Scan for the cell matching the given text and deliver its (X, Y) coordinate at center. 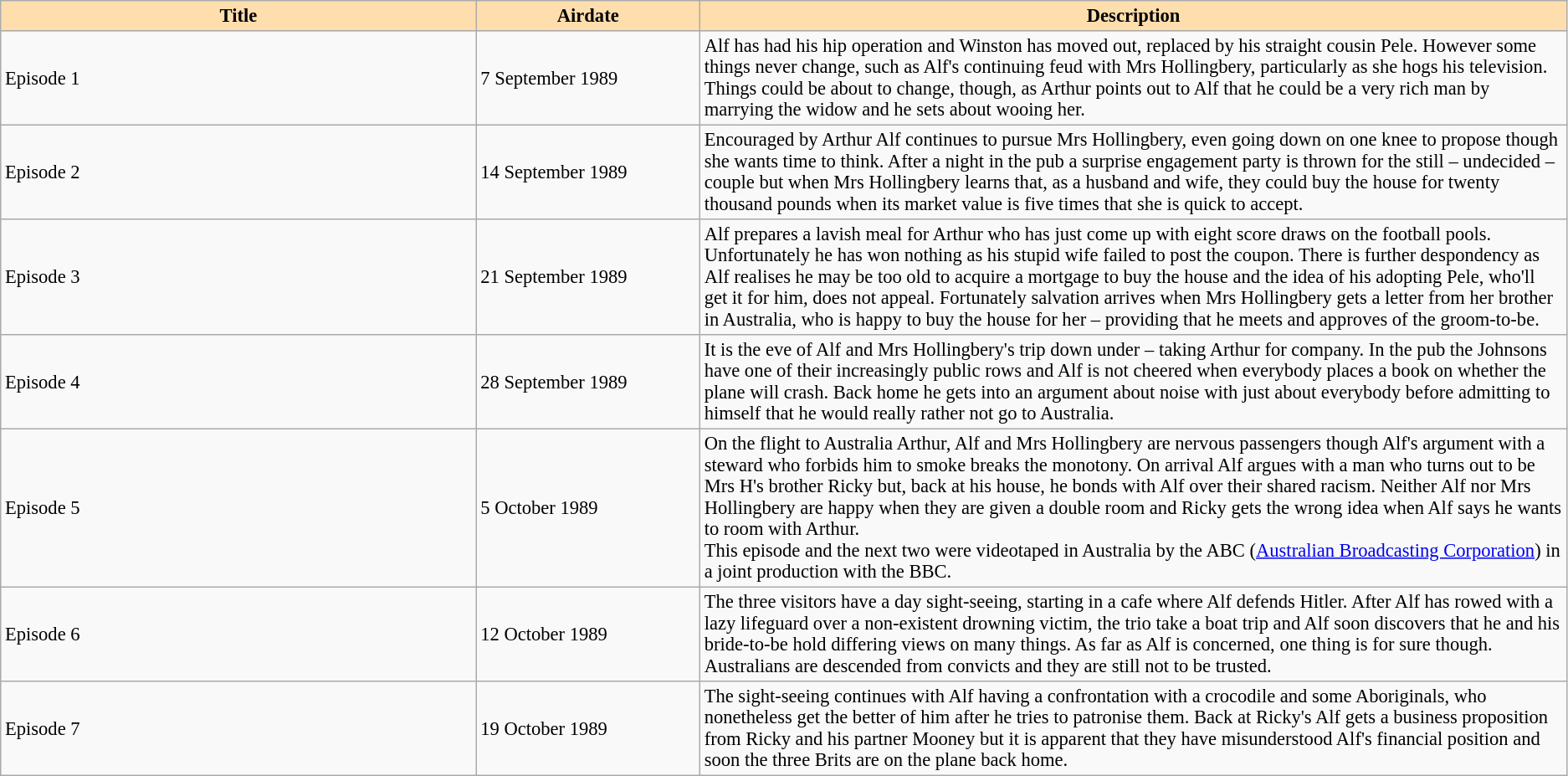
Episode 4 (238, 382)
Episode 7 (238, 728)
7 September 1989 (587, 78)
19 October 1989 (587, 728)
5 October 1989 (587, 507)
Title (238, 16)
Episode 1 (238, 78)
12 October 1989 (587, 634)
Description (1133, 16)
Episode 3 (238, 277)
Episode 5 (238, 507)
28 September 1989 (587, 382)
Episode 6 (238, 634)
21 September 1989 (587, 277)
Airdate (587, 16)
Episode 2 (238, 172)
14 September 1989 (587, 172)
